Identify which cell holds the provided text, then report its (x, y) central coordinate. 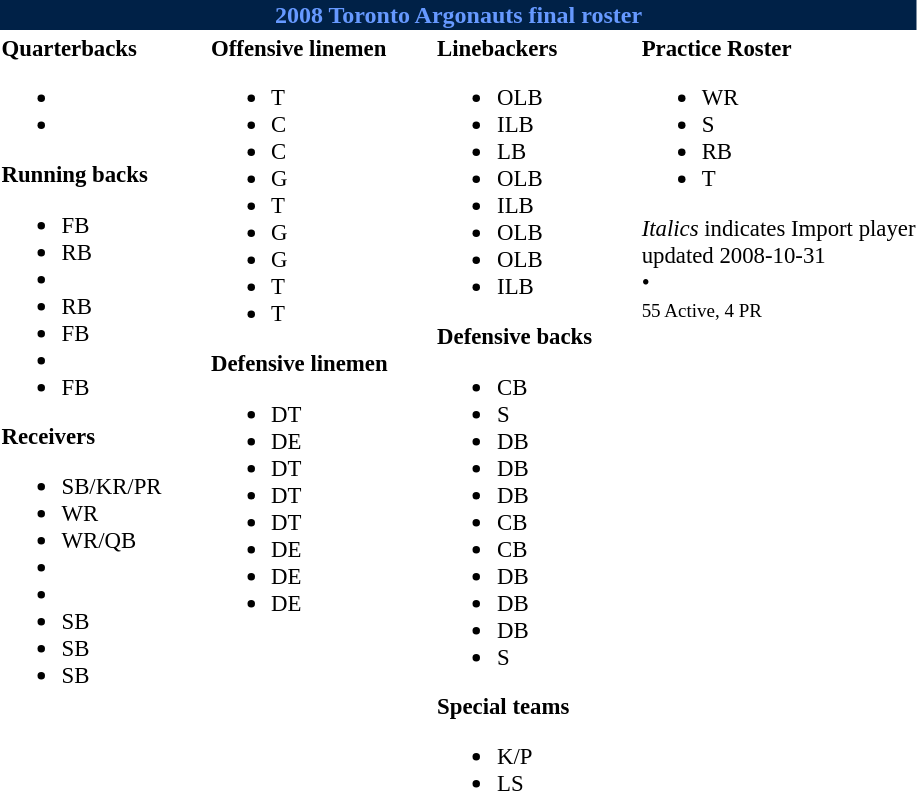
2008 Toronto Argonauts final roster (458, 15)
